Identify which cell holds the provided text, then report its [x, y] central coordinate. 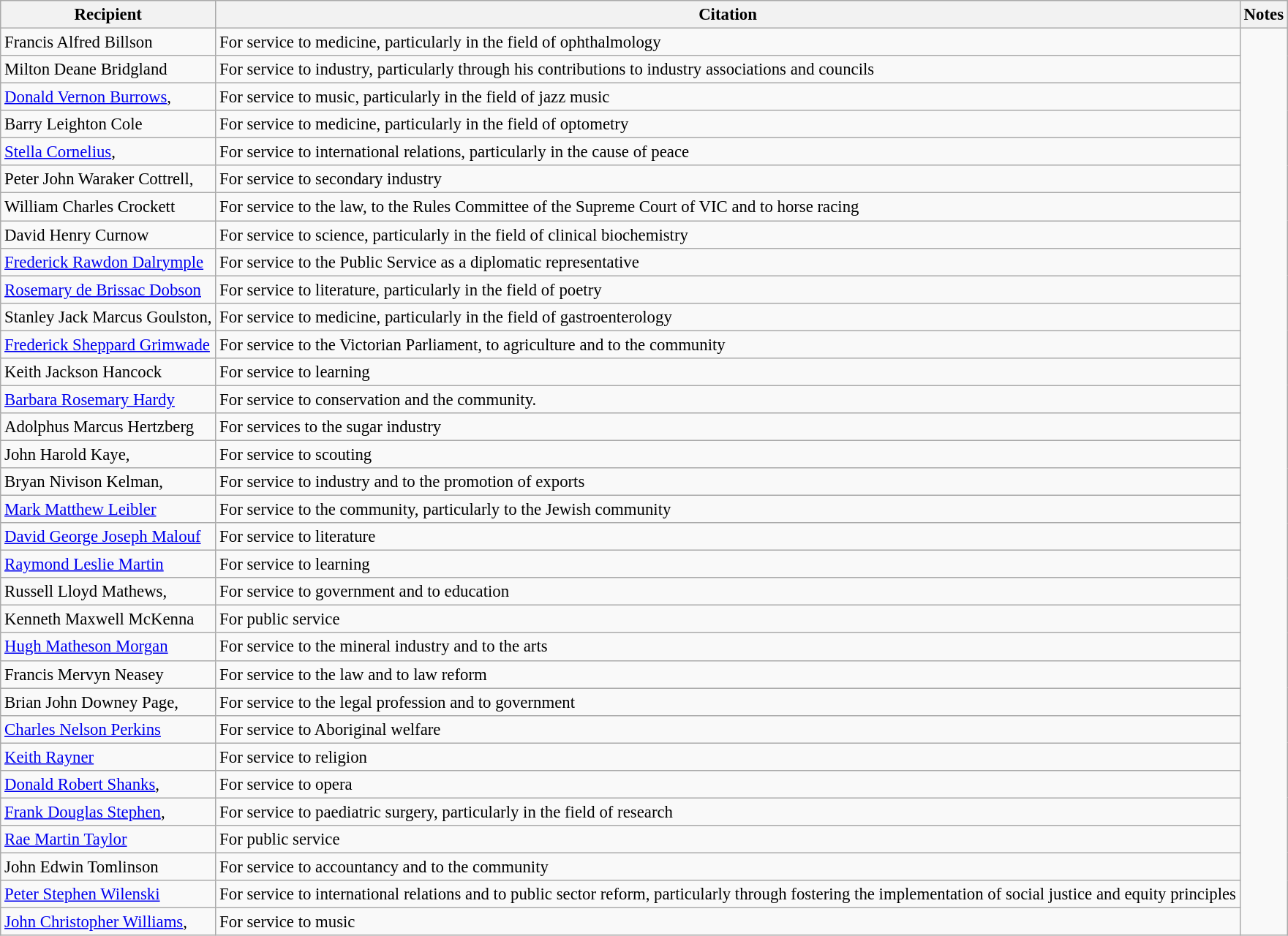
For service to the Victorian Parliament, to agriculture and to the community [728, 344]
For service to Aboriginal welfare [728, 729]
Frederick Sheppard Grimwade [108, 344]
For service to science, particularly in the field of clinical biochemistry [728, 235]
Kenneth Maxwell McKenna [108, 619]
For service to accountancy and to the community [728, 867]
Adolphus Marcus Hertzberg [108, 427]
Charles Nelson Perkins [108, 729]
For service to industry and to the promotion of exports [728, 482]
For service to music, particularly in the field of jazz music [728, 97]
For service to religion [728, 757]
For service to literature, particularly in the field of poetry [728, 290]
For service to the mineral industry and to the arts [728, 647]
For service to medicine, particularly in the field of optometry [728, 124]
For service to scouting [728, 454]
For service to conservation and the community. [728, 399]
For service to the law and to law reform [728, 674]
Raymond Leslie Martin [108, 565]
David Henry Curnow [108, 235]
For services to the sugar industry [728, 427]
For service to the legal profession and to government [728, 702]
Francis Mervyn Neasey [108, 674]
Stanley Jack Marcus Goulston, [108, 317]
Keith Rayner [108, 757]
Milton Deane Bridgland [108, 69]
Notes [1264, 15]
Rosemary de Brissac Dobson [108, 290]
For service to music [728, 922]
Rae Martin Taylor [108, 839]
For service to paediatric surgery, particularly in the field of research [728, 812]
Francis Alfred Billson [108, 42]
Bryan Nivison Kelman, [108, 482]
For service to the Public Service as a diplomatic representative [728, 262]
Barbara Rosemary Hardy [108, 399]
For service to international relations, particularly in the cause of peace [728, 152]
Frank Douglas Stephen, [108, 812]
Mark Matthew Leibler [108, 510]
For service to industry, particularly through his contributions to industry associations and councils [728, 69]
David George Joseph Malouf [108, 537]
Frederick Rawdon Dalrymple [108, 262]
For service to the law, to the Rules Committee of the Supreme Court of VIC and to horse racing [728, 207]
William Charles Crockett [108, 207]
Brian John Downey Page, [108, 702]
Russell Lloyd Mathews, [108, 592]
Donald Vernon Burrows, [108, 97]
Hugh Matheson Morgan [108, 647]
Citation [728, 15]
For service to secondary industry [728, 179]
John Christopher Williams, [108, 922]
Keith Jackson Hancock [108, 372]
Peter Stephen Wilenski [108, 894]
Stella Cornelius, [108, 152]
For service to opera [728, 785]
For service to the community, particularly to the Jewish community [728, 510]
For service to literature [728, 537]
For service to medicine, particularly in the field of ophthalmology [728, 42]
For service to medicine, particularly in the field of gastroenterology [728, 317]
Donald Robert Shanks, [108, 785]
Peter John Waraker Cottrell, [108, 179]
Recipient [108, 15]
John Edwin Tomlinson [108, 867]
John Harold Kaye, [108, 454]
For service to government and to education [728, 592]
Barry Leighton Cole [108, 124]
